Output the (x, y) coordinate of the center of the cell containing the given text.  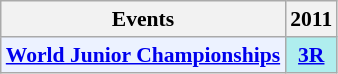
Events (143, 19)
World Junior Championships (143, 55)
2011 (311, 19)
3R (311, 55)
